Output the (x, y) coordinate of the center of the cell containing the given text.  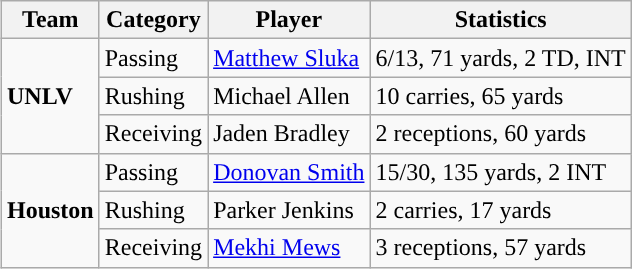
UNLV (50, 96)
2 receptions, 60 yards (500, 134)
Statistics (500, 20)
6/13, 71 yards, 2 TD, INT (500, 58)
10 carries, 65 yards (500, 96)
Michael Allen (289, 96)
Player (289, 20)
Mekhi Mews (289, 248)
Donovan Smith (289, 172)
Jaden Bradley (289, 134)
Parker Jenkins (289, 210)
Houston (50, 210)
Category (153, 20)
Team (50, 20)
3 receptions, 57 yards (500, 248)
2 carries, 17 yards (500, 210)
Matthew Sluka (289, 58)
15/30, 135 yards, 2 INT (500, 172)
